Provide the [X, Y] coordinate of the cell's center where the given text is located.  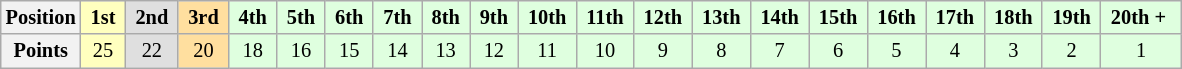
10th [547, 17]
7 [779, 51]
20 [203, 51]
6th [349, 17]
Position [41, 17]
1 [1141, 51]
8 [721, 51]
4th [253, 17]
18th [1013, 17]
11th [604, 17]
12th [663, 17]
5 [896, 51]
3rd [203, 17]
3 [1013, 51]
4 [955, 51]
10 [604, 51]
15th [838, 17]
14th [779, 17]
12 [494, 51]
7th [397, 17]
13 [446, 51]
18 [253, 51]
Points [41, 51]
16 [301, 51]
16th [896, 17]
5th [301, 17]
1st [104, 17]
2nd [152, 17]
20th + [1141, 17]
8th [446, 17]
9th [494, 17]
13th [721, 17]
11 [547, 51]
15 [349, 51]
6 [838, 51]
25 [104, 51]
2 [1071, 51]
22 [152, 51]
14 [397, 51]
19th [1071, 17]
17th [955, 17]
9 [663, 51]
